Search for the cell housing the specified text and yield its [x, y] center coordinate. 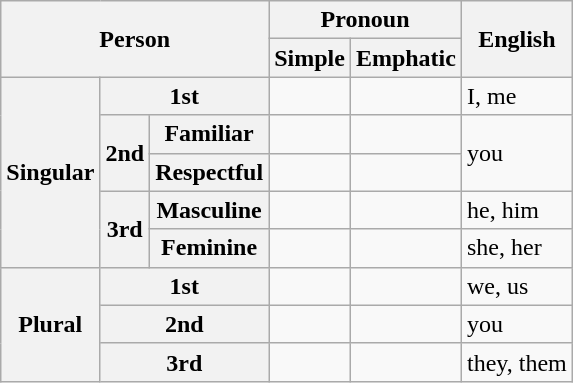
we, us [516, 286]
Simple [310, 58]
Plural [50, 324]
Emphatic [406, 58]
I, me [516, 96]
Person [135, 39]
Masculine [210, 210]
Familiar [210, 134]
Respectful [210, 172]
he, him [516, 210]
she, her [516, 248]
Singular [50, 172]
they, them [516, 362]
Pronoun [366, 20]
Feminine [210, 248]
English [516, 39]
